Extract the [X, Y] coordinate from the center of the cell holding the provided text.  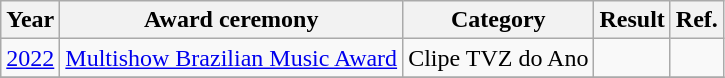
Ref. [696, 20]
2022 [30, 58]
Category [498, 20]
Clipe TVZ do Ano [498, 58]
Multishow Brazilian Music Award [232, 58]
Result [632, 20]
Award ceremony [232, 20]
Year [30, 20]
